Identify which cell holds the provided text, then report its [X, Y] central coordinate. 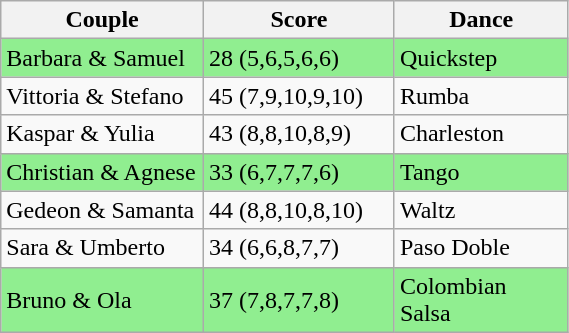
Vittoria & Stefano [102, 96]
Score [298, 20]
Gedeon & Samanta [102, 210]
Quickstep [481, 58]
Tango [481, 172]
45 (7,9,10,9,10) [298, 96]
Bruno & Ola [102, 300]
Rumba [481, 96]
Barbara & Samuel [102, 58]
33 (6,7,7,7,6) [298, 172]
44 (8,8,10,8,10) [298, 210]
28 (5,6,5,6,6) [298, 58]
34 (6,6,8,7,7) [298, 248]
Dance [481, 20]
Waltz [481, 210]
Couple [102, 20]
Sara & Umberto [102, 248]
Colombian Salsa [481, 300]
Christian & Agnese [102, 172]
Charleston [481, 134]
37 (7,8,7,7,8) [298, 300]
Kaspar & Yulia [102, 134]
Paso Doble [481, 248]
43 (8,8,10,8,9) [298, 134]
